Return the [X, Y] coordinate for the center point of the cell that contains the specified text.  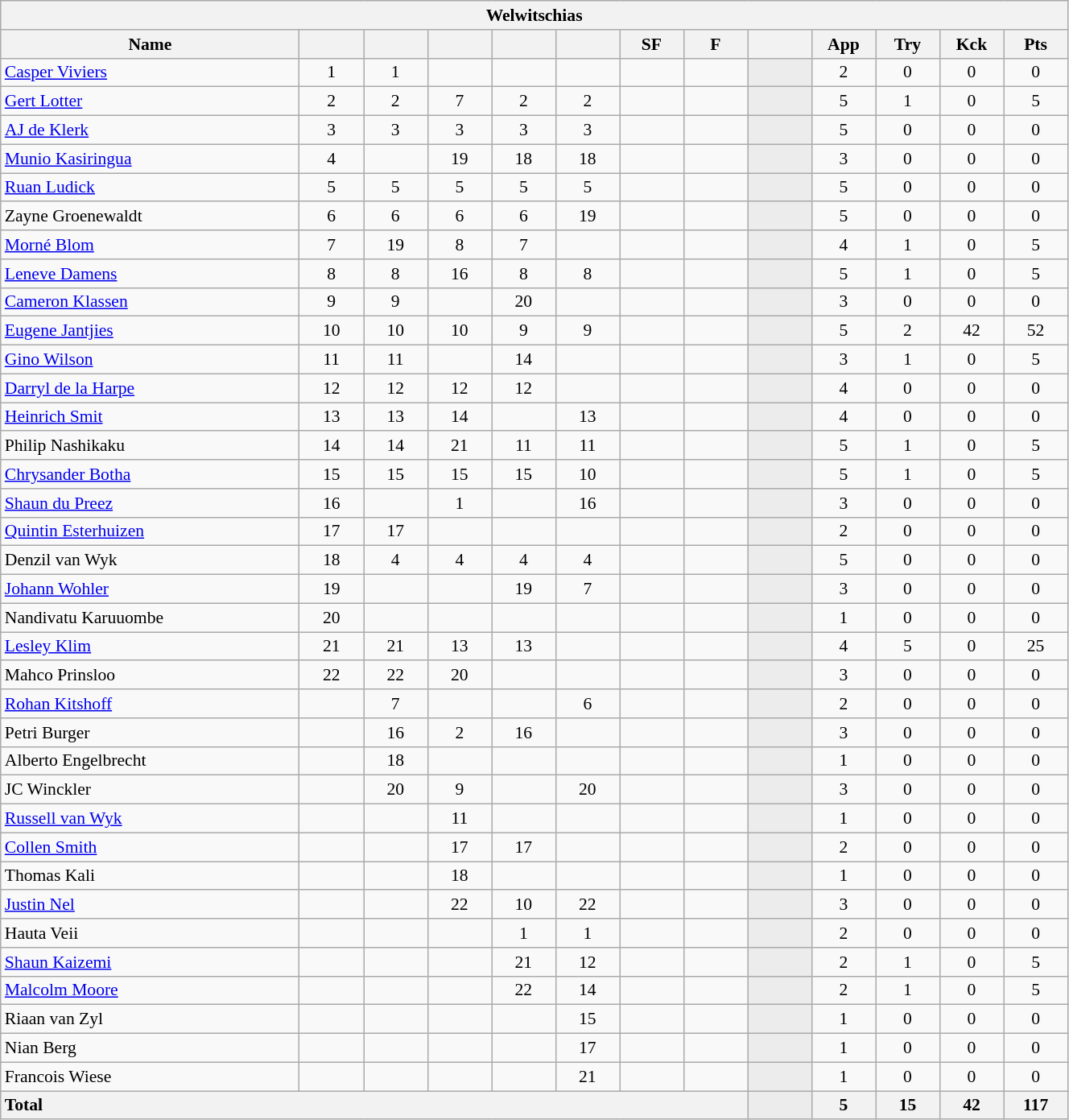
Shaun Kaizemi [150, 962]
SF [652, 44]
Philip Nashikaku [150, 446]
52 [1036, 331]
Gert Lotter [150, 101]
Rohan Kitshoff [150, 704]
Shaun du Preez [150, 503]
Darryl de la Harpe [150, 388]
Welwitschias [534, 15]
Francois Wiese [150, 1077]
Mahco Prinsloo [150, 676]
Lesley Klim [150, 647]
Total [374, 1106]
Casper Viviers [150, 72]
Nian Berg [150, 1048]
App [844, 44]
Johann Wohler [150, 589]
Name [150, 44]
Kck [972, 44]
Ruan Ludick [150, 188]
Hauta Veii [150, 933]
AJ de Klerk [150, 130]
Thomas Kali [150, 876]
Denzil van Wyk [150, 560]
Alberto Engelbrecht [150, 761]
Pts [1036, 44]
JC Winckler [150, 790]
Collen Smith [150, 847]
Zayne Groenewaldt [150, 217]
Petri Burger [150, 733]
Cameron Klassen [150, 302]
Chrysander Botha [150, 474]
F [716, 44]
Heinrich Smit [150, 417]
Gino Wilson [150, 360]
Quintin Esterhuizen [150, 531]
Try [908, 44]
117 [1036, 1106]
25 [1036, 647]
Munio Kasiringua [150, 159]
Malcolm Moore [150, 990]
Morné Blom [150, 245]
Riaan van Zyl [150, 1019]
Justin Nel [150, 905]
Leneve Damens [150, 274]
Russell van Wyk [150, 819]
Nandivatu Karuuombe [150, 618]
Eugene Jantjies [150, 331]
